Provide the [x, y] coordinate of the cell's center where the given text is located.  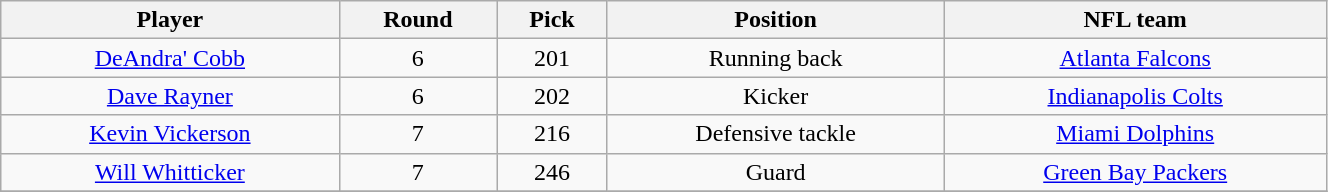
Kicker [776, 96]
Running back [776, 58]
Round [418, 20]
Guard [776, 172]
216 [552, 134]
Indianapolis Colts [1135, 96]
Position [776, 20]
201 [552, 58]
Will Whitticker [170, 172]
Dave Rayner [170, 96]
Player [170, 20]
Pick [552, 20]
Kevin Vickerson [170, 134]
Miami Dolphins [1135, 134]
Green Bay Packers [1135, 172]
NFL team [1135, 20]
Defensive tackle [776, 134]
202 [552, 96]
246 [552, 172]
Atlanta Falcons [1135, 58]
DeAndra' Cobb [170, 58]
